Find where the given text appears and provide that cell's center as [X, Y] coordinate. 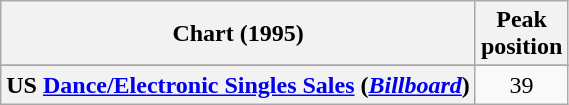
39 [521, 85]
Peakposition [521, 34]
US Dance/Electronic Singles Sales (Billboard) [238, 85]
Chart (1995) [238, 34]
